Output the (X, Y) coordinate of the center of the cell containing the given text.  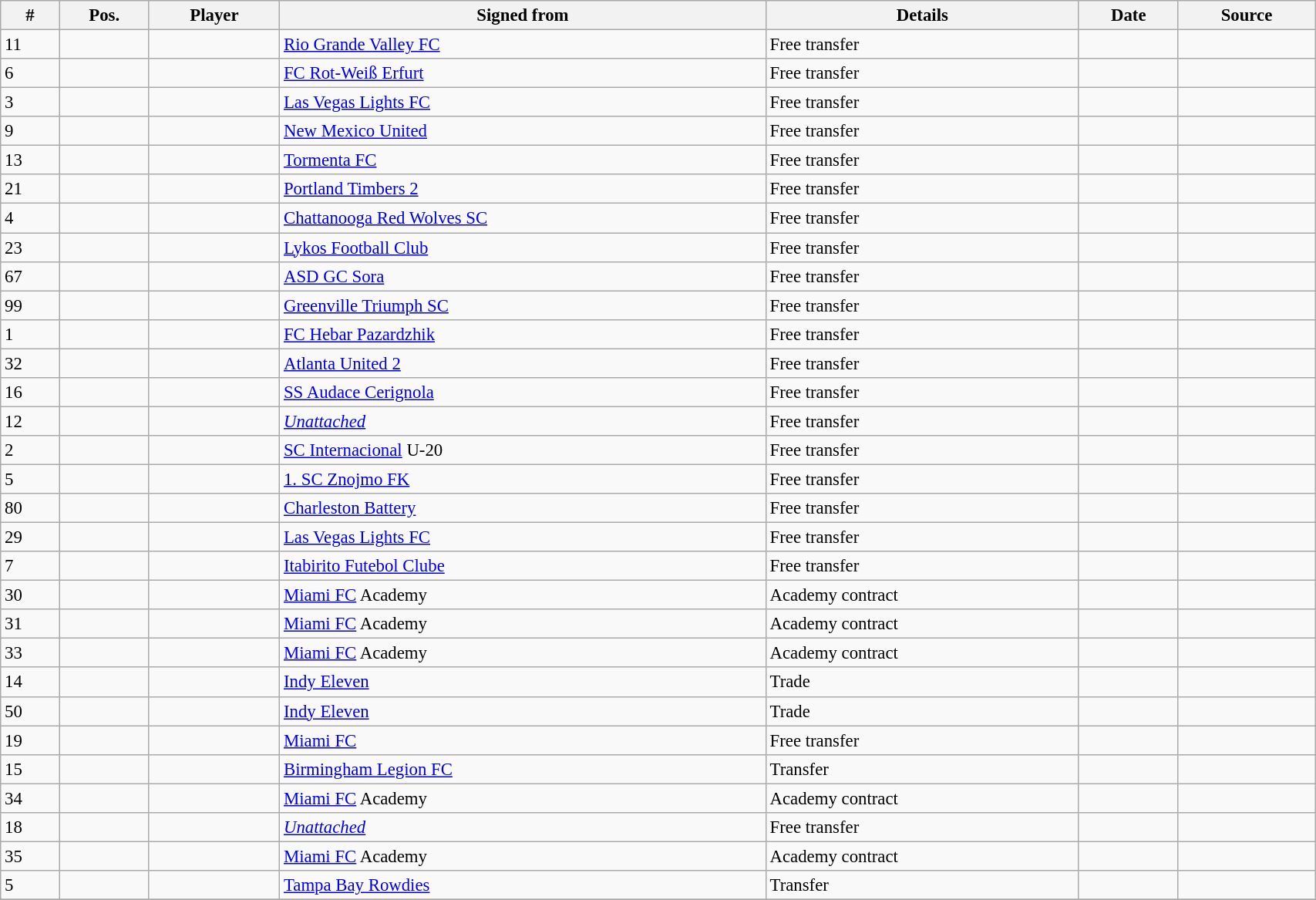
Rio Grande Valley FC (523, 45)
Source (1246, 15)
Itabirito Futebol Clube (523, 566)
SC Internacional U-20 (523, 450)
Portland Timbers 2 (523, 189)
15 (31, 769)
2 (31, 450)
ASD GC Sora (523, 276)
Player (214, 15)
50 (31, 711)
21 (31, 189)
Tampa Bay Rowdies (523, 885)
18 (31, 828)
FC Hebar Pazardzhik (523, 334)
Charleston Battery (523, 508)
31 (31, 624)
3 (31, 103)
32 (31, 363)
11 (31, 45)
12 (31, 421)
1 (31, 334)
29 (31, 538)
9 (31, 131)
16 (31, 393)
Birmingham Legion FC (523, 769)
SS Audace Cerignola (523, 393)
Date (1129, 15)
Atlanta United 2 (523, 363)
80 (31, 508)
Details (922, 15)
New Mexico United (523, 131)
Lykos Football Club (523, 248)
Signed from (523, 15)
Tormenta FC (523, 160)
# (31, 15)
1. SC Znojmo FK (523, 479)
Pos. (104, 15)
34 (31, 798)
7 (31, 566)
Greenville Triumph SC (523, 305)
FC Rot-Weiß Erfurt (523, 73)
35 (31, 856)
4 (31, 218)
30 (31, 595)
33 (31, 653)
23 (31, 248)
99 (31, 305)
14 (31, 683)
67 (31, 276)
6 (31, 73)
Chattanooga Red Wolves SC (523, 218)
Miami FC (523, 740)
19 (31, 740)
13 (31, 160)
